Search for the cell housing the specified text and yield its (x, y) center coordinate. 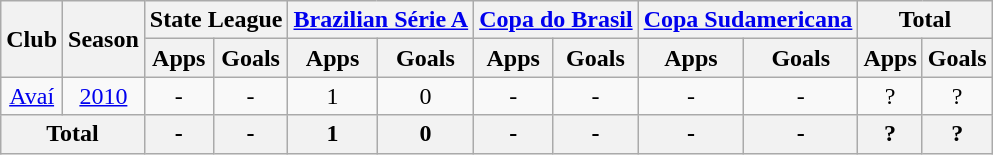
Club (32, 39)
Copa Sudamericana (748, 20)
State League (216, 20)
2010 (104, 96)
Brazilian Série A (381, 20)
Season (104, 39)
Avaí (32, 96)
Copa do Brasil (556, 20)
